Provide the [X, Y] coordinate of the cell's center where the given text is located.  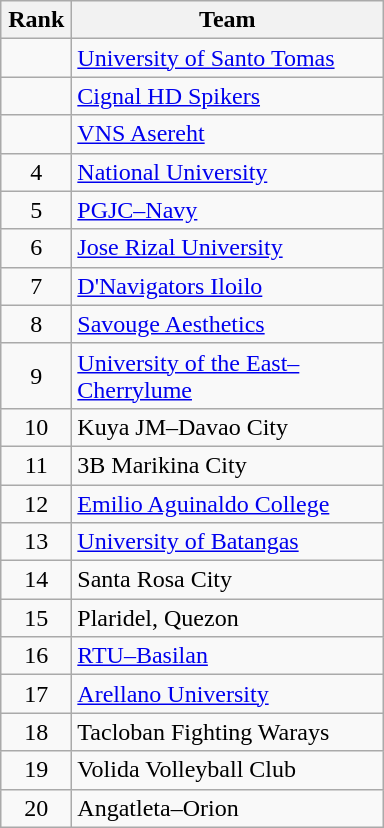
17 [36, 694]
Emilio Aguinaldo College [228, 503]
8 [36, 324]
Savouge Aesthetics [228, 324]
3B Marikina City [228, 465]
5 [36, 210]
VNS Asereht [228, 134]
Plaridel, Quezon [228, 618]
14 [36, 580]
Team [228, 20]
Kuya JM–Davao City [228, 427]
Santa Rosa City [228, 580]
Rank [36, 20]
Volida Volleyball Club [228, 770]
15 [36, 618]
9 [36, 376]
11 [36, 465]
7 [36, 286]
Tacloban Fighting Warays [228, 732]
13 [36, 542]
Angatleta–Orion [228, 808]
D'Navigators Iloilo [228, 286]
4 [36, 172]
University of Batangas [228, 542]
National University [228, 172]
18 [36, 732]
6 [36, 248]
RTU–Basilan [228, 656]
University of the East–Cherrylume [228, 376]
16 [36, 656]
19 [36, 770]
Jose Rizal University [228, 248]
12 [36, 503]
Cignal HD Spikers [228, 96]
20 [36, 808]
10 [36, 427]
PGJC–Navy [228, 210]
University of Santo Tomas [228, 58]
Arellano University [228, 694]
